Scan for the cell matching the given text and deliver its (x, y) coordinate at center. 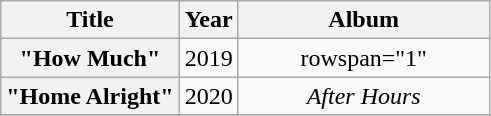
Album (364, 20)
2019 (208, 58)
2020 (208, 96)
"Home Alright" (90, 96)
Year (208, 20)
rowspan="1" (364, 58)
Title (90, 20)
"How Much" (90, 58)
After Hours (364, 96)
